Return the [X, Y] coordinate for the center point of the cell that contains the specified text.  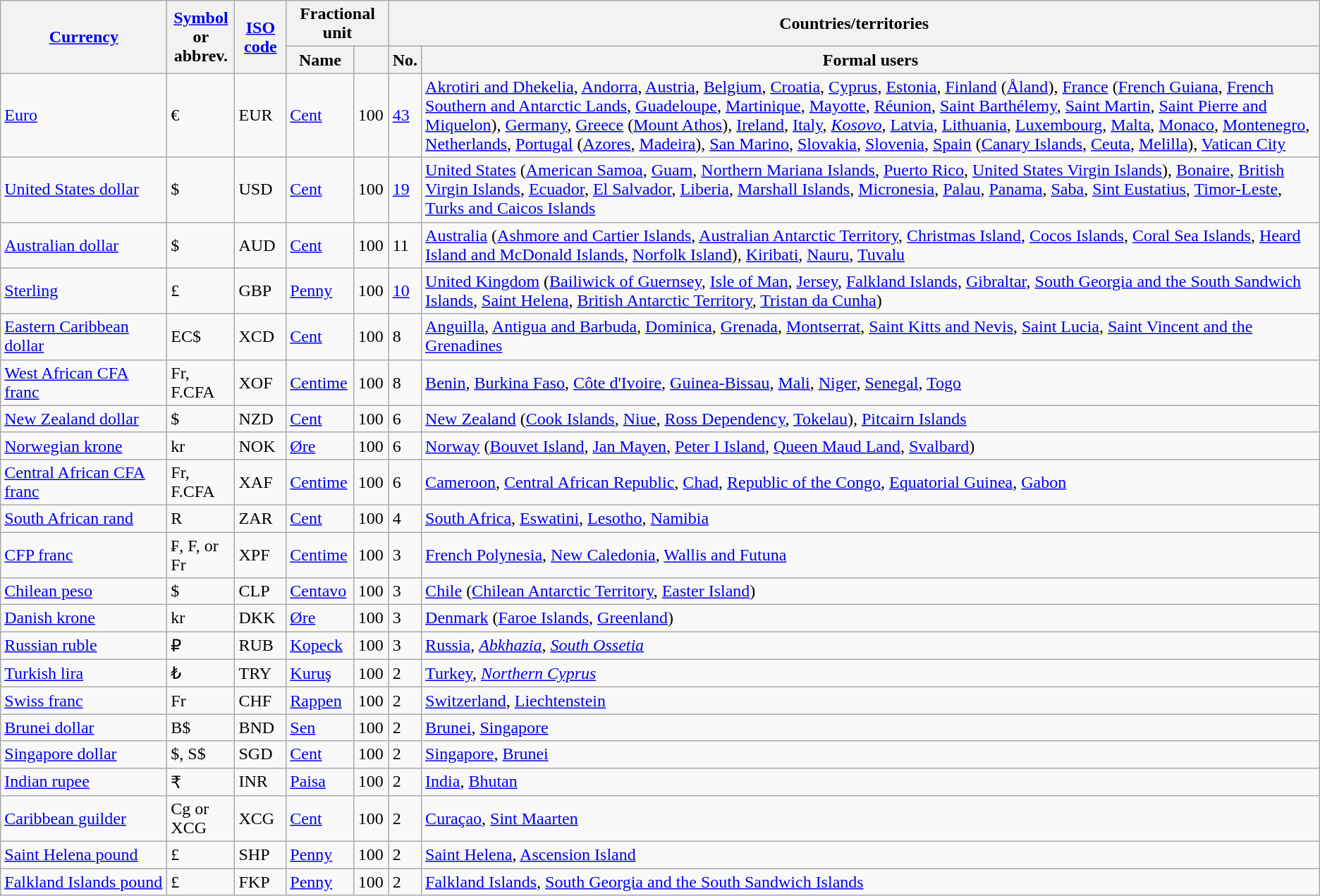
4 [405, 518]
₹ [201, 782]
TRY [261, 673]
Caribbean guilder [84, 819]
Turkey, Northern Cyprus [871, 673]
RUB [261, 646]
INR [261, 782]
Saint Helena, Ascension Island [871, 855]
XOF [261, 382]
ZAR [261, 518]
CFP franc [84, 554]
$, S$ [201, 754]
XAF [261, 482]
NZD [261, 419]
Anguilla, Antigua and Barbuda, Dominica, Grenada, Montserrat, Saint Kitts and Nevis, Saint Lucia, Saint Vincent and the Grenadines [871, 337]
Denmark (Faroe Islands, Greenland) [871, 618]
Norwegian krone [84, 446]
Euro [84, 116]
Singapore, Brunei [871, 754]
Rappen [320, 701]
ISO code [261, 37]
Falkland Islands pound [84, 882]
11 [405, 245]
Currency [84, 37]
Chile (Chilean Antarctic Territory, Easter Island) [871, 591]
₽ [201, 646]
Curaçao, Sint Maarten [871, 819]
Russian ruble [84, 646]
Switzerland, Liechtenstein [871, 701]
Fr [201, 701]
Kuruş [320, 673]
Cameroon, Central African Republic, Chad, Republic of the Congo, Equatorial Guinea, Gabon [871, 482]
Chilean peso [84, 591]
Sen [320, 728]
Kopeck [320, 646]
19 [405, 190]
Saint Helena pound [84, 855]
EUR [261, 116]
Benin, Burkina Faso, Côte d'Ivoire, Guinea-Bissau, Mali, Niger, Senegal, Togo [871, 382]
XCG [261, 819]
New Zealand (Cook Islands, Niue, Ross Dependency, Tokelau), Pitcairn Islands [871, 419]
Eastern Caribbean dollar [84, 337]
CLP [261, 591]
€ [201, 116]
10 [405, 290]
Formal users [871, 60]
Sterling [84, 290]
R [201, 518]
West African CFA franc [84, 382]
43 [405, 116]
South African rand [84, 518]
Russia, Abkhazia, South Ossetia [871, 646]
Cg or XCG [201, 819]
Central African CFA franc [84, 482]
Name [320, 60]
NOK [261, 446]
DKK [261, 618]
French Polynesia, New Caledonia, Wallis and Futuna [871, 554]
Swiss franc [84, 701]
South Africa, Eswatini, Lesotho, Namibia [871, 518]
XCD [261, 337]
No. [405, 60]
Turkish lira [84, 673]
USD [261, 190]
₣, F, or Fr [201, 554]
Falkland Islands, South Georgia and the South Sandwich Islands [871, 882]
FKP [261, 882]
SGD [261, 754]
Brunei, Singapore [871, 728]
AUD [261, 245]
SHP [261, 855]
XPF [261, 554]
Symbol orabbrev. [201, 37]
Singapore dollar [84, 754]
BND [261, 728]
CHF [261, 701]
Australian dollar [84, 245]
New Zealand dollar [84, 419]
Danish krone [84, 618]
GBP [261, 290]
Countries/territories [854, 24]
Fractional unit [337, 24]
Centavo [320, 591]
EC$ [201, 337]
Paisa [320, 782]
Norway (Bouvet Island, Jan Mayen, Peter I Island, Queen Maud Land, Svalbard) [871, 446]
India, Bhutan [871, 782]
United States dollar [84, 190]
Indian rupee [84, 782]
Brunei dollar [84, 728]
₺ [201, 673]
B$ [201, 728]
